Extract the [x, y] coordinate from the center of the cell holding the provided text.  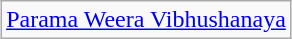
Parama Weera Vibhushanaya [146, 20]
